Return (x, y) of the center of cell containing provided text 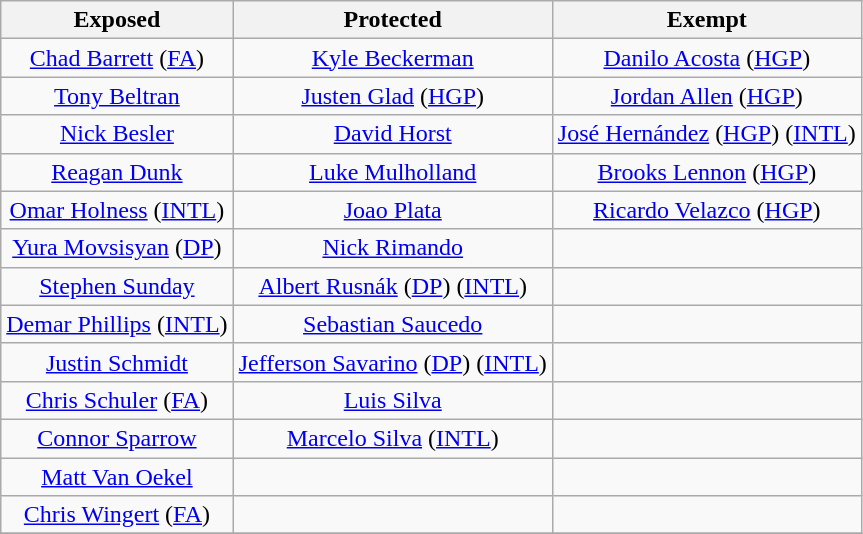
Yura Movsisyan (DP) (117, 248)
Ricardo Velazco (HGP) (706, 210)
Sebastian Saucedo (392, 324)
Reagan Dunk (117, 172)
Jefferson Savarino (DP) (INTL) (392, 362)
Justen Glad (HGP) (392, 96)
Albert Rusnák (DP) (INTL) (392, 286)
Marcelo Silva (INTL) (392, 438)
Justin Schmidt (117, 362)
Matt Van Oekel (117, 477)
Danilo Acosta (HGP) (706, 58)
Exempt (706, 20)
Joao Plata (392, 210)
Luis Silva (392, 400)
Protected (392, 20)
Jordan Allen (HGP) (706, 96)
Chad Barrett (FA) (117, 58)
Brooks Lennon (HGP) (706, 172)
Stephen Sunday (117, 286)
Demar Phillips (INTL) (117, 324)
Chris Wingert (FA) (117, 515)
David Horst (392, 134)
Chris Schuler (FA) (117, 400)
Connor Sparrow (117, 438)
José Hernández (HGP) (INTL) (706, 134)
Luke Mulholland (392, 172)
Omar Holness (INTL) (117, 210)
Nick Besler (117, 134)
Nick Rimando (392, 248)
Exposed (117, 20)
Tony Beltran (117, 96)
Kyle Beckerman (392, 58)
